Locate the cell with the specified text and output its (X, Y) center coordinate. 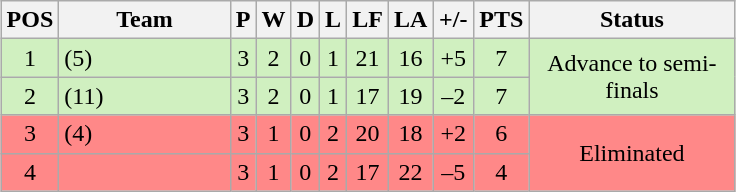
Team (145, 20)
6 (502, 134)
–5 (454, 172)
Eliminated (632, 153)
20 (368, 134)
LF (368, 20)
LA (410, 20)
(5) (145, 58)
(4) (145, 134)
Status (632, 20)
+/- (454, 20)
18 (410, 134)
Advance to semi-finals (632, 77)
POS (30, 20)
(11) (145, 96)
D (305, 20)
–2 (454, 96)
PTS (502, 20)
21 (368, 58)
L (334, 20)
P (243, 20)
16 (410, 58)
W (274, 20)
19 (410, 96)
+2 (454, 134)
+5 (454, 58)
22 (410, 172)
